Pinpoint the cell where the given text exists, returning its [X, Y] midpoint coordinate. 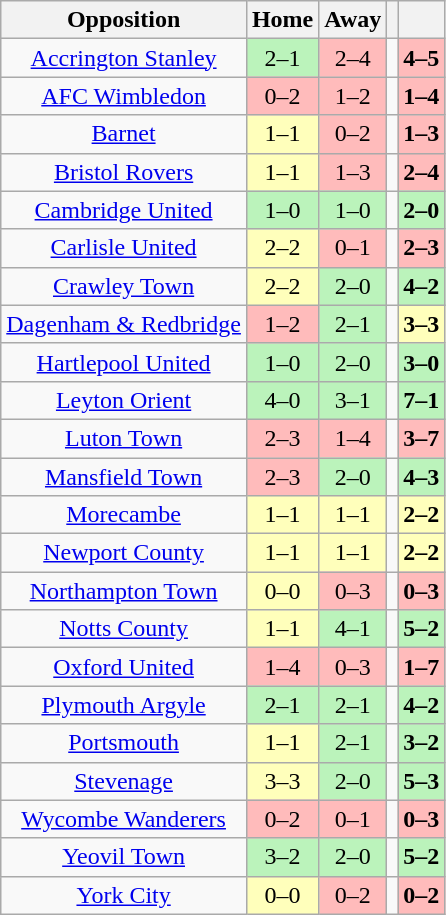
Luton Town [124, 438]
Home [282, 20]
3–1 [353, 400]
Notts County [124, 629]
Portsmouth [124, 743]
7–1 [422, 400]
Cambridge United [124, 210]
Wycombe Wanderers [124, 819]
Oxford United [124, 667]
3–0 [422, 362]
Plymouth Argyle [124, 705]
Morecambe [124, 515]
5–3 [422, 781]
Mansfield Town [124, 477]
Dagenham & Redbridge [124, 324]
Opposition [124, 20]
1–7 [422, 667]
Bristol Rovers [124, 172]
Stevenage [124, 781]
4–5 [422, 58]
Barnet [124, 134]
Carlisle United [124, 248]
York City [124, 895]
Newport County [124, 553]
3–7 [422, 438]
Hartlepool United [124, 362]
Accrington Stanley [124, 58]
4–0 [282, 400]
Away [353, 20]
4–3 [422, 477]
Leyton Orient [124, 400]
4–1 [353, 629]
AFC Wimbledon [124, 96]
Yeovil Town [124, 857]
Northampton Town [124, 591]
Crawley Town [124, 286]
